Extract the [x, y] coordinate from the center of the cell holding the provided text.  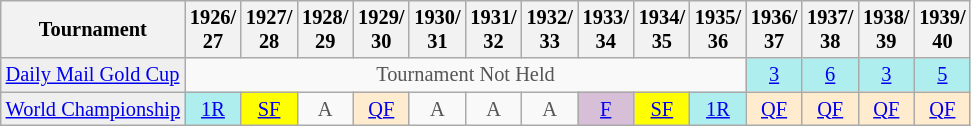
1934/35 [662, 29]
World Championship [93, 109]
Daily Mail Gold Cup [93, 75]
1930/31 [437, 29]
5 [942, 75]
Tournament Not Held [466, 75]
1927/28 [269, 29]
F [606, 109]
1938/39 [886, 29]
1926/27 [213, 29]
1935/36 [718, 29]
1932/33 [550, 29]
1931/32 [493, 29]
6 [830, 75]
1937/38 [830, 29]
1936/37 [774, 29]
1929/30 [381, 29]
Tournament [93, 29]
1928/29 [325, 29]
1939/40 [942, 29]
1933/34 [606, 29]
